Locate the cell with the specified text and output its [X, Y] center coordinate. 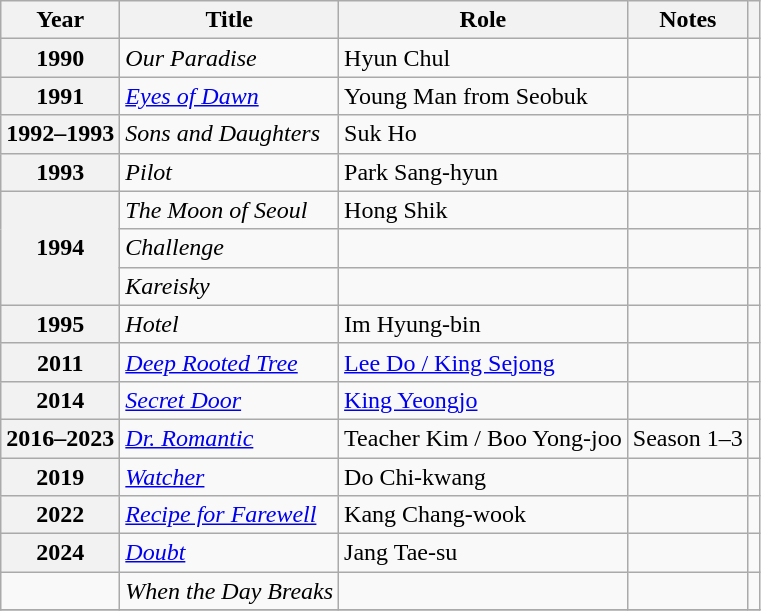
2011 [60, 362]
1994 [60, 248]
Lee Do / King Sejong [484, 362]
The Moon of Seoul [230, 210]
Recipe for Farewell [230, 515]
Suk Ho [484, 134]
Notes [688, 20]
Watcher [230, 477]
Hong Shik [484, 210]
Dr. Romantic [230, 438]
Im Hyung-bin [484, 324]
1990 [60, 58]
1993 [60, 172]
Challenge [230, 248]
Doubt [230, 553]
Eyes of Dawn [230, 96]
Sons and Daughters [230, 134]
Kang Chang-wook [484, 515]
Hyun Chul [484, 58]
2016–2023 [60, 438]
2022 [60, 515]
Pilot [230, 172]
2014 [60, 400]
2024 [60, 553]
1991 [60, 96]
Year [60, 20]
Role [484, 20]
Kareisky [230, 286]
Season 1–3 [688, 438]
Title [230, 20]
2019 [60, 477]
Young Man from Seobuk [484, 96]
Hotel [230, 324]
When the Day Breaks [230, 591]
Jang Tae-su [484, 553]
Our Paradise [230, 58]
Secret Door [230, 400]
Deep Rooted Tree [230, 362]
Do Chi-kwang [484, 477]
Park Sang-hyun [484, 172]
King Yeongjo [484, 400]
1992–1993 [60, 134]
Teacher Kim / Boo Yong-joo [484, 438]
1995 [60, 324]
